Extract the (X, Y) coordinate from the center of the cell holding the provided text.  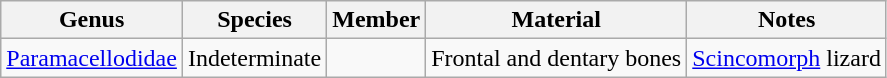
Scincomorph lizard (787, 58)
Indeterminate (254, 58)
Frontal and dentary bones (556, 58)
Paramacellodidae (92, 58)
Member (376, 20)
Notes (787, 20)
Material (556, 20)
Species (254, 20)
Genus (92, 20)
